Detect which cell encompasses the target text, then output its [X, Y] center coordinate. 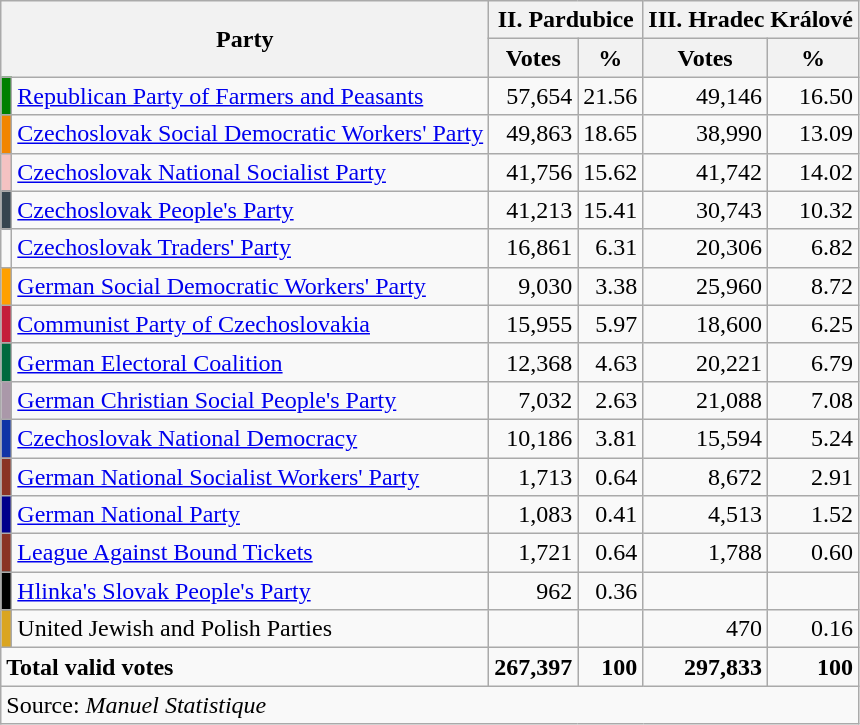
Czechoslovak National Socialist Party [250, 172]
18.65 [610, 134]
49,863 [534, 134]
Source: Manuel Statistique [430, 705]
962 [534, 591]
15.41 [610, 210]
0.16 [812, 629]
1,083 [534, 515]
25,960 [706, 286]
5.97 [610, 324]
7.08 [812, 400]
15,594 [706, 438]
9,030 [534, 286]
6.25 [812, 324]
III. Hradec Králové [751, 20]
6.31 [610, 248]
II. Pardubice [566, 20]
41,756 [534, 172]
Czechoslovak People's Party [250, 210]
21.56 [610, 96]
41,742 [706, 172]
1,713 [534, 477]
Hlinka's Slovak People's Party [250, 591]
Czechoslovak National Democracy [250, 438]
Czechoslovak Social Democratic Workers' Party [250, 134]
14.02 [812, 172]
10.32 [812, 210]
Total valid votes [245, 667]
13.09 [812, 134]
0.60 [812, 553]
1.52 [812, 515]
10,186 [534, 438]
1,721 [534, 553]
57,654 [534, 96]
4,513 [706, 515]
Communist Party of Czechoslovakia [250, 324]
German Christian Social People's Party [250, 400]
Republican Party of Farmers and Peasants [250, 96]
German National Socialist Workers' Party [250, 477]
30,743 [706, 210]
16.50 [812, 96]
Czechoslovak Traders' Party [250, 248]
3.38 [610, 286]
38,990 [706, 134]
15,955 [534, 324]
Party [245, 39]
470 [706, 629]
League Against Bound Tickets [250, 553]
297,833 [706, 667]
16,861 [534, 248]
267,397 [534, 667]
41,213 [534, 210]
6.79 [812, 362]
8.72 [812, 286]
1,788 [706, 553]
4.63 [610, 362]
German Electoral Coalition [250, 362]
German Social Democratic Workers' Party [250, 286]
5.24 [812, 438]
15.62 [610, 172]
United Jewish and Polish Parties [250, 629]
7,032 [534, 400]
0.41 [610, 515]
20,221 [706, 362]
3.81 [610, 438]
18,600 [706, 324]
0.36 [610, 591]
2.91 [812, 477]
German National Party [250, 515]
12,368 [534, 362]
2.63 [610, 400]
8,672 [706, 477]
49,146 [706, 96]
21,088 [706, 400]
20,306 [706, 248]
6.82 [812, 248]
